Find where the given text appears and provide that cell's center as [X, Y] coordinate. 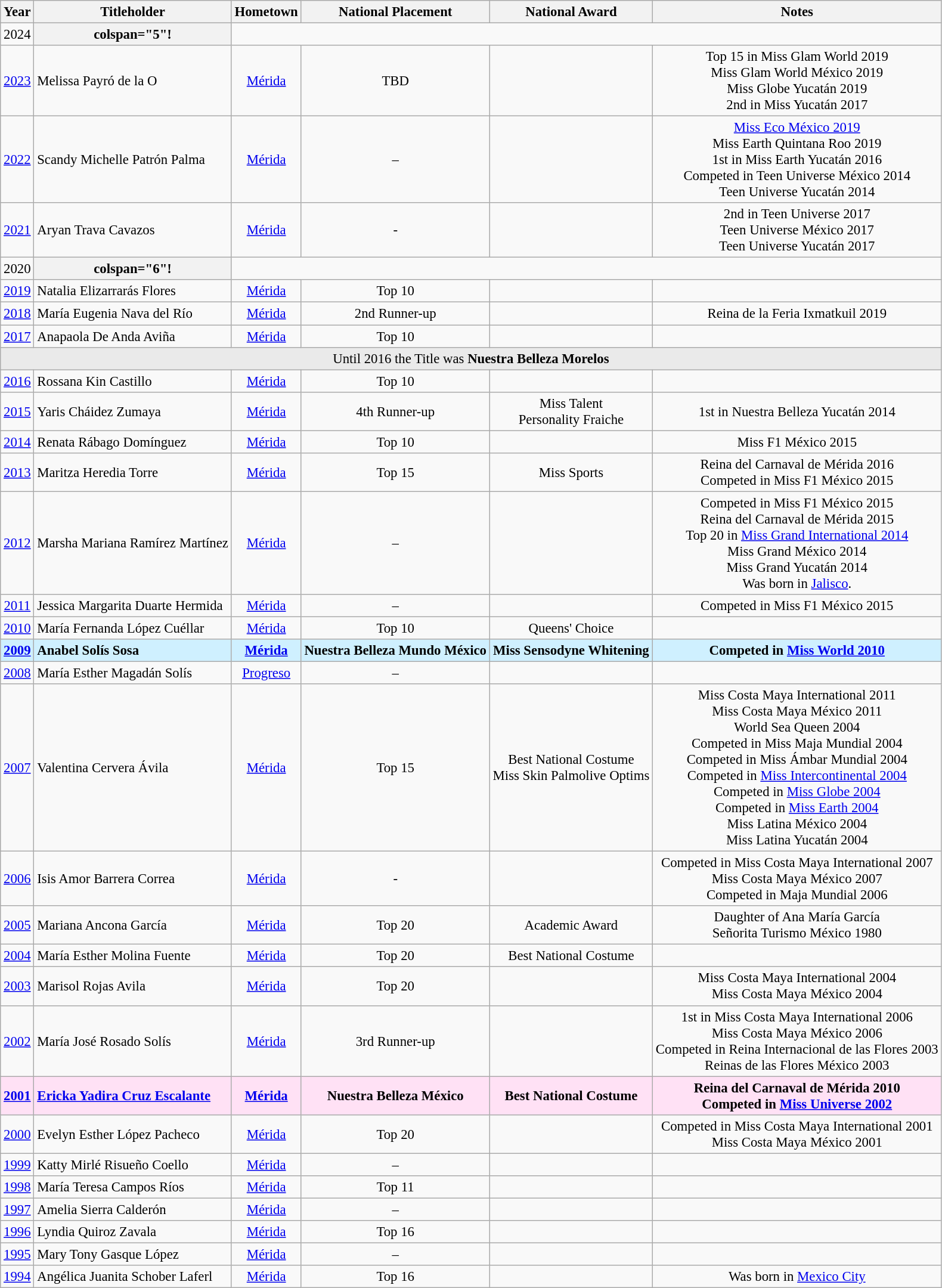
Jessica Margarita Duarte Hermida [132, 606]
2006 [17, 879]
Nuestra Belleza México [395, 1096]
Academic Award [571, 925]
Titleholder [132, 12]
1998 [17, 1187]
Nuestra Belleza Mundo México [395, 651]
Ericka Yadira Cruz Escalante [132, 1096]
María Teresa Campos Ríos [132, 1187]
2000 [17, 1134]
Was born in Mexico City [797, 1277]
2nd in Teen Universe 2017Teen Universe México 2017Teen Universe Yucatán 2017 [797, 230]
1999 [17, 1165]
2011 [17, 606]
Miss Eco México 2019Miss Earth Quintana Roo 20191st in Miss Earth Yucatán 2016Competed in Teen Universe México 2014Teen Universe Yucatán 2014 [797, 160]
2nd Runner-up [395, 314]
2001 [17, 1096]
2003 [17, 986]
2020 [17, 269]
Anapaola De Anda Aviña [132, 336]
Maritza Heredia Torre [132, 472]
2004 [17, 956]
Reina del Carnaval de Mérida 2016Competed in Miss F1 México 2015 [797, 472]
Aryan Trava Cavazos [132, 230]
Daughter of Ana María GarcíaSeñorita Turismo México 1980 [797, 925]
Competed in Miss F1 México 2015 [797, 606]
Mariana Ancona García [132, 925]
Until 2016 the Title was Nuestra Belleza Morelos [471, 358]
2009 [17, 651]
Renata Rábago Domínguez [132, 442]
TBD [395, 81]
Yaris Cháidez Zumaya [132, 411]
2005 [17, 925]
Reina del Carnaval de Mérida 2010Competed in Miss Universe 2002 [797, 1096]
2007 [17, 768]
Queens' Choice [571, 628]
2024 [17, 35]
1997 [17, 1209]
1994 [17, 1277]
María José Rosado Solís [132, 1041]
Amelia Sierra Calderón [132, 1209]
colspan="5"! [132, 35]
Miss Sports [571, 472]
National Placement [395, 12]
2017 [17, 336]
Competed in Miss Costa Maya International 2001Miss Costa Maya México 2001 [797, 1134]
Year [17, 12]
2019 [17, 292]
Best National CostumeMiss Skin Palmolive Optims [571, 768]
2018 [17, 314]
2023 [17, 81]
2010 [17, 628]
Melissa Payró de la O [132, 81]
María Esther Molina Fuente [132, 956]
Lyndia Quiroz Zavala [132, 1232]
Competed in Miss World 2010 [797, 651]
Top 15 in Miss Glam World 2019Miss Glam World México 2019Miss Globe Yucatán 20192nd in Miss Yucatán 2017 [797, 81]
2008 [17, 673]
Evelyn Esther López Pacheco [132, 1134]
Scandy Michelle Patrón Palma [132, 160]
Rossana Kin Castillo [132, 381]
Miss Costa Maya International 2004Miss Costa Maya México 2004 [797, 986]
2021 [17, 230]
Mary Tony Gasque López [132, 1254]
Angélica Juanita Schober Laferl [132, 1277]
Top 11 [395, 1187]
1995 [17, 1254]
Notes [797, 12]
1996 [17, 1232]
Marsha Mariana Ramírez Martínez [132, 543]
Katty Mirlé Risueño Coello [132, 1165]
Reina de la Feria Ixmatkuil 2019 [797, 314]
María Fernanda López Cuéllar [132, 628]
2012 [17, 543]
Valentina Cervera Ávila [132, 768]
2013 [17, 472]
Miss F1 México 2015 [797, 442]
María Eugenia Nava del Río [132, 314]
Progreso [266, 673]
2022 [17, 160]
2014 [17, 442]
Miss Sensodyne Whitening [571, 651]
Natalia Elizarrarás Flores [132, 292]
Miss TalentPersonality Fraiche [571, 411]
National Award [571, 12]
Anabel Solís Sosa [132, 651]
Hometown [266, 12]
Isis Amor Barrera Correa [132, 879]
1st in Nuestra Belleza Yucatán 2014 [797, 411]
3rd Runner-up [395, 1041]
Competed in Miss Costa Maya International 2007Miss Costa Maya México 2007Competed in Maja Mundial 2006 [797, 879]
2002 [17, 1041]
colspan="6"! [132, 269]
4th Runner-up [395, 411]
2016 [17, 381]
María Esther Magadán Solís [132, 673]
2015 [17, 411]
Marisol Rojas Avila [132, 986]
